Determine the (x, y) coordinate at the center of the cell enclosing the given text.  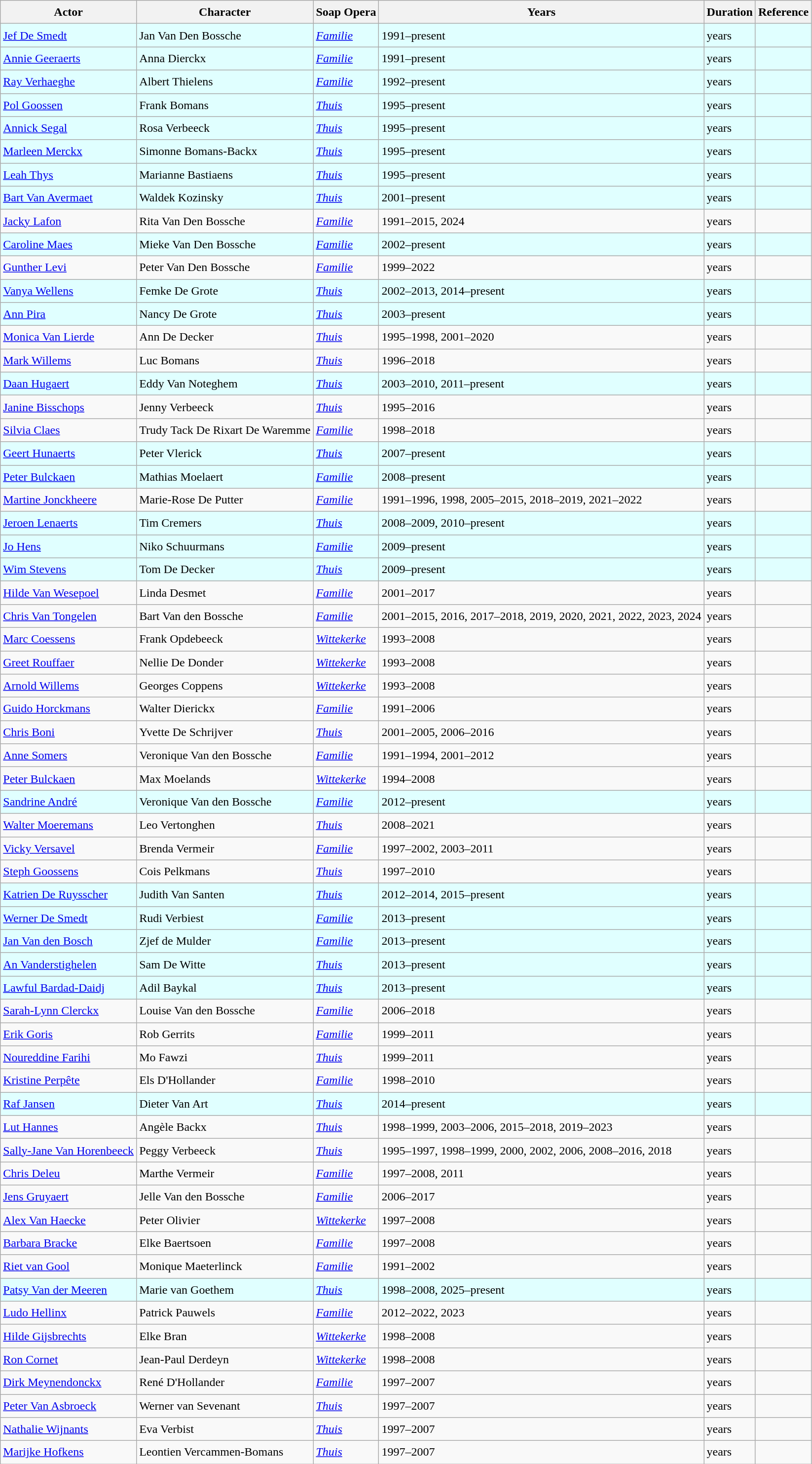
Niko Schuurmans (225, 546)
Marijke Hofkens (69, 1452)
2007–present (542, 453)
2012–2014, 2015–present (542, 894)
Jean-Paul Derdeyn (225, 1359)
Jan Van den Bosch (69, 941)
Angèle Backx (225, 1127)
1991–2006 (542, 709)
René D'Hollander (225, 1382)
Gunther Levi (69, 268)
Marthe Vermeir (225, 1174)
Waldek Kozinsky (225, 197)
Albert Thielens (225, 82)
Janine Bisschops (69, 407)
Rob Gerrits (225, 1035)
Noureddine Farihi (69, 1057)
Frank Bomans (225, 105)
Marleen Merckx (69, 151)
Jens Gruyaert (69, 1196)
Annie Geeraerts (69, 58)
Nancy De Grote (225, 314)
2012–2022, 2023 (542, 1313)
Arnold Willems (69, 686)
Mieke Van Den Bossche (225, 244)
Els D'Hollander (225, 1081)
Nathalie Wijnants (69, 1429)
An Vanderstighelen (69, 964)
Sandrine André (69, 802)
Bart Van Avermaet (69, 197)
Cois Pelkmans (225, 872)
2003–present (542, 314)
Anna Dierckx (225, 58)
Yvette De Schrijver (225, 732)
Mathias Moelaert (225, 477)
Steph Goossens (69, 872)
1998–2008, 2025–present (542, 1289)
Chris Deleu (69, 1174)
Dieter Van Art (225, 1104)
Ray Verhaeghe (69, 82)
1998–2018 (542, 430)
Georges Coppens (225, 686)
Werner van Sevenant (225, 1406)
Annick Segal (69, 128)
Mo Fawzi (225, 1057)
Ron Cornet (69, 1359)
Vanya Wellens (69, 291)
1995–1997, 1998–1999, 2000, 2002, 2006, 2008–2016, 2018 (542, 1150)
Lawful Bardad-Daidj (69, 987)
Soap Opera (346, 12)
1998–2010 (542, 1081)
Peter Van Den Bossche (225, 268)
1991–2015, 2024 (542, 221)
Monica Van Lierde (69, 338)
Jacky Lafon (69, 221)
1995–2016 (542, 407)
Tim Cremers (225, 523)
Brenda Vermeir (225, 848)
Lut Hannes (69, 1127)
Nellie De Donder (225, 662)
Judith Van Santen (225, 894)
Walter Moeremans (69, 825)
Marc Coessens (69, 639)
2001–present (542, 197)
Simonne Bomans-Backx (225, 151)
Raf Jansen (69, 1104)
2012–present (542, 802)
Wim Stevens (69, 570)
1991–1994, 2001–2012 (542, 755)
Daan Hugaert (69, 384)
Sam De Witte (225, 964)
Years (542, 12)
Vicky Versavel (69, 848)
2001–2017 (542, 592)
Linda Desmet (225, 592)
2002–2013, 2014–present (542, 291)
2014–present (542, 1104)
Katrien De Ruysscher (69, 894)
Barbara Bracke (69, 1243)
Erik Goris (69, 1035)
Anne Somers (69, 755)
Peggy Verbeeck (225, 1150)
Pol Goossen (69, 105)
Tom De Decker (225, 570)
Leontien Vercammen-Bomans (225, 1452)
Louise Van den Bossche (225, 1011)
Frank Opdebeeck (225, 639)
Monique Maeterlinck (225, 1267)
Peter Van Asbroeck (69, 1406)
Martine Jonckheere (69, 500)
Walter Dierickx (225, 709)
Reference (783, 12)
Jeroen Lenaerts (69, 523)
2001–2015, 2016, 2017–2018, 2019, 2020, 2021, 2022, 2023, 2024 (542, 616)
1997–2008, 2011 (542, 1174)
2008–present (542, 477)
Adil Baykal (225, 987)
Jenny Verbeeck (225, 407)
1992–present (542, 82)
Kristine Perpête (69, 1081)
Mark Willems (69, 360)
Jan Van Den Bossche (225, 36)
Hilde Gijsbrechts (69, 1336)
Ann Pira (69, 314)
Sally-Jane Van Horenbeeck (69, 1150)
Rita Van Den Bossche (225, 221)
Patrick Pauwels (225, 1313)
Chris Van Tongelen (69, 616)
Sarah-Lynn Clerckx (69, 1011)
Elke Baertsoen (225, 1243)
Alex Van Haecke (69, 1220)
Eddy Van Noteghem (225, 384)
2008–2021 (542, 825)
Femke De Grote (225, 291)
Hilde Van Wesepoel (69, 592)
Marianne Bastiaens (225, 175)
Riet van Gool (69, 1267)
Elke Bran (225, 1336)
Geert Hunaerts (69, 453)
1996–2018 (542, 360)
Werner De Smedt (69, 918)
1998–1999, 2003–2006, 2015–2018, 2019–2023 (542, 1127)
Leah Thys (69, 175)
2001–2005, 2006–2016 (542, 732)
2006–2018 (542, 1011)
1991–2002 (542, 1267)
Trudy Tack De Rixart De Waremme (225, 430)
Jef De Smedt (69, 36)
Greet Rouffaer (69, 662)
Actor (69, 12)
1991–1996, 1998, 2005–2015, 2018–2019, 2021–2022 (542, 500)
1995–1998, 2001–2020 (542, 338)
Leo Vertonghen (225, 825)
Chris Boni (69, 732)
Duration (730, 12)
Silvia Claes (69, 430)
Peter Vlerick (225, 453)
Character (225, 12)
1999–2022 (542, 268)
Zjef de Mulder (225, 941)
Patsy Van der Meeren (69, 1289)
Jo Hens (69, 546)
Caroline Maes (69, 244)
Rosa Verbeeck (225, 128)
1997–2010 (542, 872)
Ludo Hellinx (69, 1313)
Ann De Decker (225, 338)
Rudi Verbiest (225, 918)
Luc Bomans (225, 360)
2006–2017 (542, 1196)
Marie van Goethem (225, 1289)
2002–present (542, 244)
Peter Olivier (225, 1220)
2003–2010, 2011–present (542, 384)
1994–2008 (542, 779)
Guido Horckmans (69, 709)
Marie-Rose De Putter (225, 500)
Max Moelands (225, 779)
Jelle Van den Bossche (225, 1196)
Eva Verbist (225, 1429)
Bart Van den Bossche (225, 616)
2008–2009, 2010–present (542, 523)
1997–2002, 2003–2011 (542, 848)
Dirk Meynendonckx (69, 1382)
